Search for the cell housing the specified text and yield its [X, Y] center coordinate. 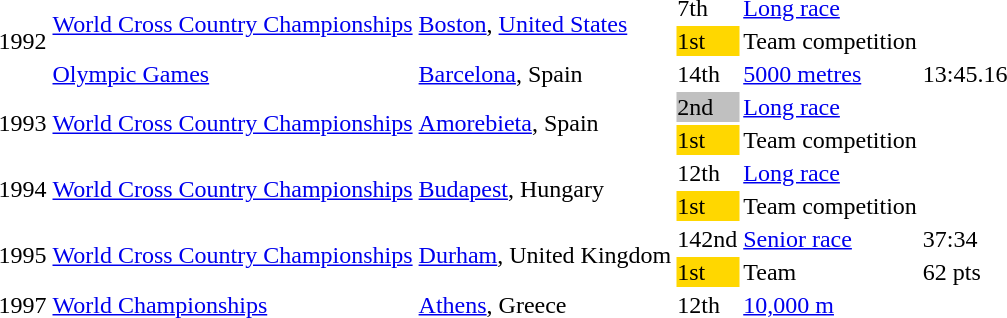
Durham, United Kingdom [545, 256]
Senior race [830, 239]
Amorebieta, Spain [545, 124]
2nd [708, 107]
5000 metres [830, 74]
12th [708, 173]
142nd [708, 239]
Budapest, Hungary [545, 190]
Olympic Games [232, 74]
Barcelona, Spain [545, 74]
Team [830, 272]
14th [708, 74]
